Locate the cell with the specified text and output its (X, Y) center coordinate. 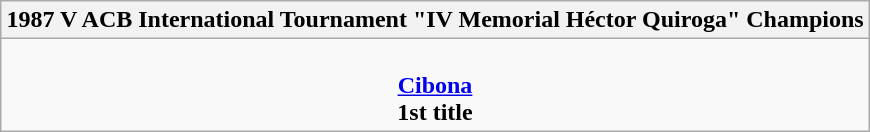
Cibona 1st title (435, 85)
1987 V ACB International Tournament "IV Memorial Héctor Quiroga" Champions (435, 20)
